Capture the cell that displays the provided text and extract its (x, y) central coordinate. 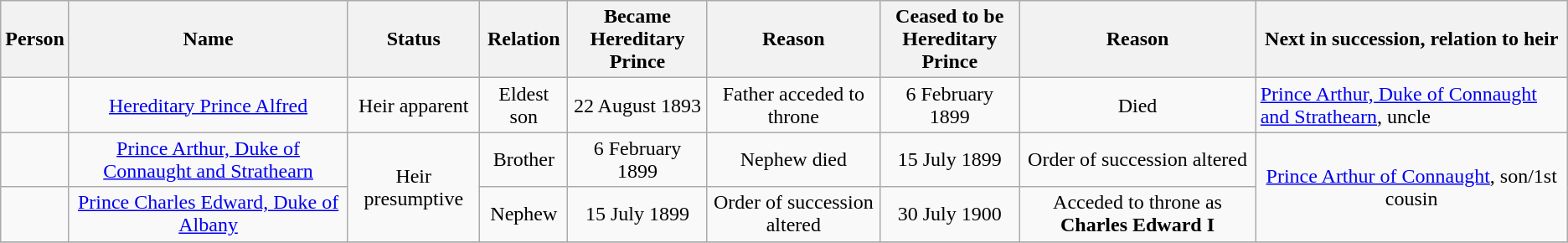
30 July 1900 (950, 215)
Name (208, 39)
Brother (524, 159)
Heir apparent (414, 106)
Prince Arthur, Duke of Connaught and Strathearn (208, 159)
BecameHereditary Prince (637, 39)
Eldest son (524, 106)
Prince Arthur, Duke of Connaught and Strathearn, uncle (1411, 106)
Nephew (524, 215)
Prince Charles Edward, Duke of Albany (208, 215)
Person (35, 39)
Ceased to beHereditary Prince (950, 39)
Acceded to throne as Charles Edward I (1137, 215)
22 August 1893 (637, 106)
Father acceded to throne (794, 106)
Relation (524, 39)
Heir presumptive (414, 187)
Nephew died (794, 159)
Hereditary Prince Alfred (208, 106)
Status (414, 39)
Next in succession, relation to heir (1411, 39)
Prince Arthur of Connaught, son/1st cousin (1411, 187)
Died (1137, 106)
